Pinpoint the cell where the given text exists, returning its (x, y) midpoint coordinate. 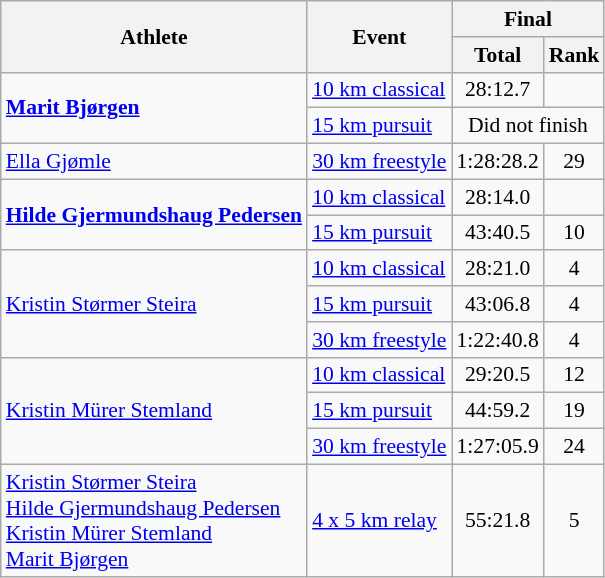
43:06.8 (498, 304)
19 (574, 411)
Kristin Størmer Steira (154, 304)
1:27:05.9 (498, 447)
10 (574, 233)
Kristin Størmer SteiraHilde Gjermundshaug PedersenKristin Mürer StemlandMarit Bjørgen (154, 520)
44:59.2 (498, 411)
29 (574, 162)
4 x 5 km relay (379, 520)
Marit Bjørgen (154, 108)
Athlete (154, 36)
Kristin Mürer Stemland (154, 410)
24 (574, 447)
Total (498, 55)
5 (574, 520)
1:28:28.2 (498, 162)
29:20.5 (498, 375)
Event (379, 36)
43:40.5 (498, 233)
55:21.8 (498, 520)
12 (574, 375)
28:14.0 (498, 197)
Ella Gjømle (154, 162)
Final (528, 19)
1:22:40.8 (498, 340)
28:21.0 (498, 269)
Rank (574, 55)
Hilde Gjermundshaug Pedersen (154, 214)
28:12.7 (498, 90)
Did not finish (528, 126)
